Search for the cell housing the specified text and yield its (x, y) center coordinate. 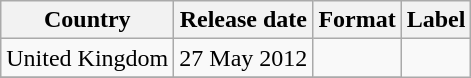
Format (357, 20)
Release date (244, 20)
Label (436, 20)
Country (88, 20)
27 May 2012 (244, 58)
United Kingdom (88, 58)
